Return the [x, y] coordinate for the center point of the cell that contains the specified text.  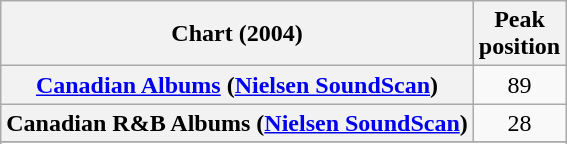
89 [519, 85]
Peak position [519, 34]
Canadian R&B Albums (Nielsen SoundScan) [238, 123]
Chart (2004) [238, 34]
Canadian Albums (Nielsen SoundScan) [238, 85]
28 [519, 123]
